Output the (x, y) coordinate of the center of the cell containing the given text.  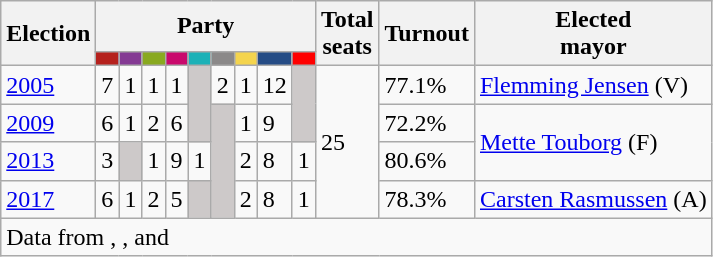
2013 (48, 161)
78.3% (427, 199)
Electedmayor (593, 34)
Data from , , and (356, 237)
Carsten Rasmussen (A) (593, 199)
Flemming Jensen (V) (593, 85)
7 (108, 85)
72.2% (427, 123)
Turnout (427, 34)
12 (274, 85)
Totalseats (347, 34)
3 (108, 161)
5 (176, 199)
2009 (48, 123)
Election (48, 34)
2005 (48, 85)
77.1% (427, 85)
80.6% (427, 161)
2017 (48, 199)
Mette Touborg (F) (593, 142)
25 (347, 142)
Party (206, 26)
